For the text-containing cell, return its midpoint in [X, Y] coordinate format. 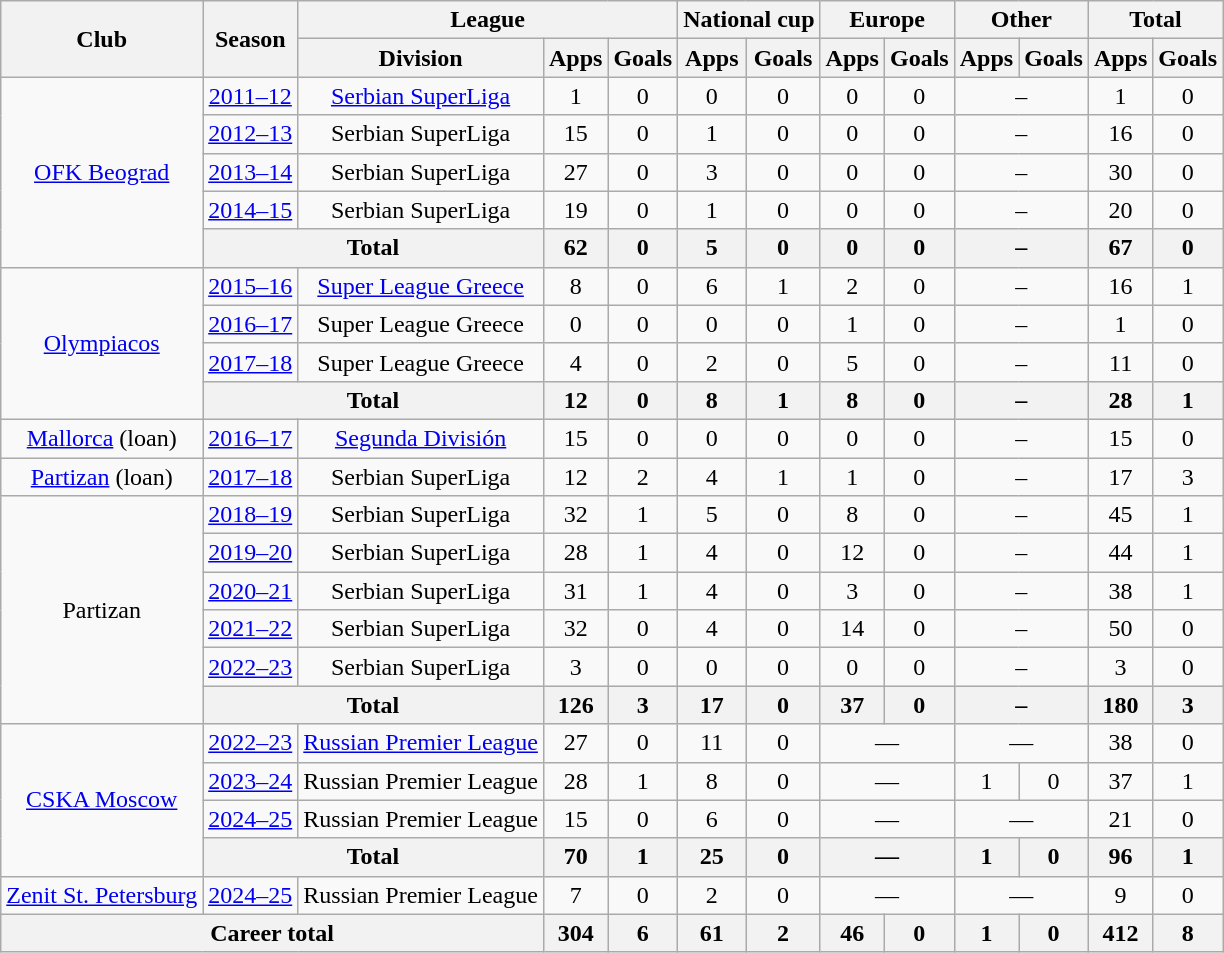
Other [1021, 20]
7 [575, 895]
46 [852, 933]
2020–21 [250, 591]
14 [852, 629]
61 [712, 933]
2013–14 [250, 172]
2018–19 [250, 515]
2019–20 [250, 553]
Olympiacos [102, 343]
44 [1120, 553]
67 [1120, 248]
2015–16 [250, 286]
Career total [272, 933]
19 [575, 210]
62 [575, 248]
9 [1120, 895]
Europe [887, 20]
Zenit St. Petersburg [102, 895]
CSKA Moscow [102, 800]
412 [1120, 933]
Club [102, 39]
45 [1120, 515]
2014–15 [250, 210]
180 [1120, 705]
2011–12 [250, 96]
Mallorca (loan) [102, 438]
Segunda División [421, 438]
Partizan [102, 610]
30 [1120, 172]
126 [575, 705]
OFK Beograd [102, 172]
National cup [749, 20]
2021–22 [250, 629]
20 [1120, 210]
2012–13 [250, 134]
304 [575, 933]
Season [250, 39]
Partizan (loan) [102, 477]
70 [575, 857]
21 [1120, 819]
25 [712, 857]
96 [1120, 857]
50 [1120, 629]
League [488, 20]
31 [575, 591]
2023–24 [250, 781]
Division [421, 58]
